Return the (x, y) coordinate for the center point of the cell that contains the specified text.  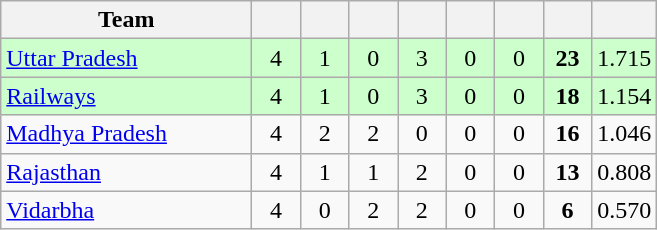
16 (568, 134)
1.046 (624, 134)
0.808 (624, 172)
Madhya Pradesh (126, 134)
1.715 (624, 58)
Railways (126, 96)
Uttar Pradesh (126, 58)
23 (568, 58)
Rajasthan (126, 172)
Vidarbha (126, 210)
6 (568, 210)
0.570 (624, 210)
13 (568, 172)
1.154 (624, 96)
Team (126, 20)
18 (568, 96)
